Search for the cell housing the specified text and yield its (X, Y) center coordinate. 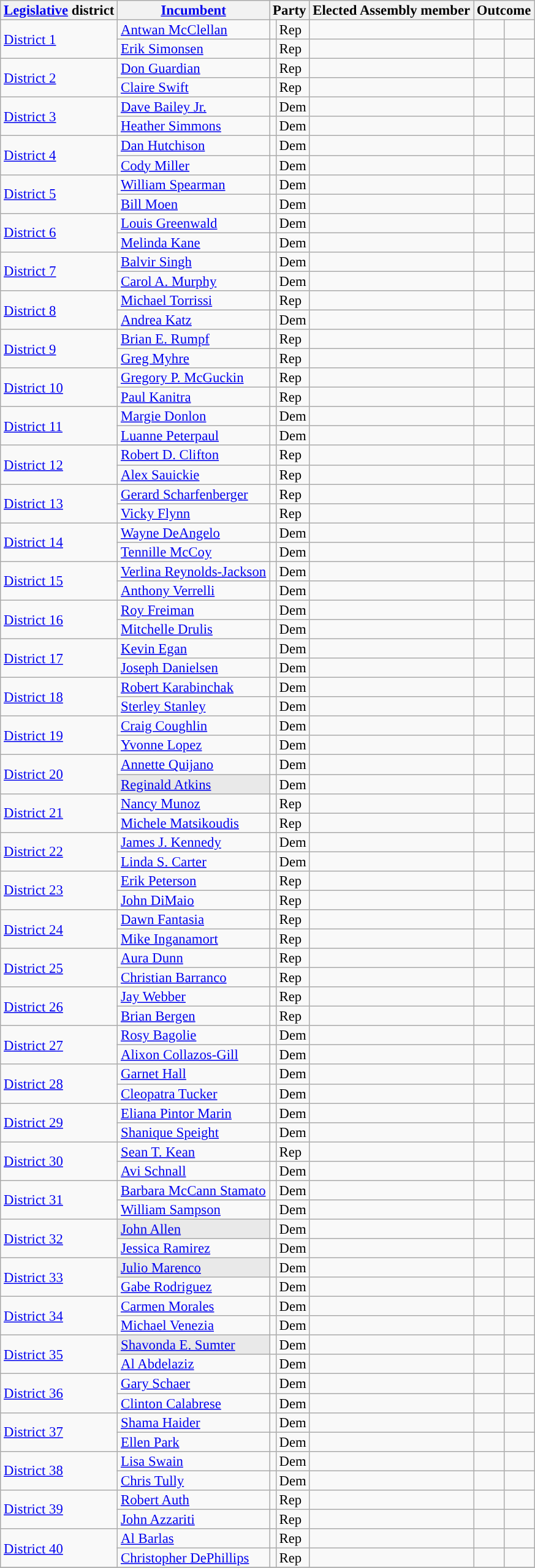
Lisa Swain (194, 1461)
Clinton Calabrese (194, 1403)
District 11 (59, 426)
Al Abdelaziz (194, 1364)
Elected Assembly member (391, 10)
Anthony Verrelli (194, 591)
Gregory P. McGuckin (194, 378)
Al Barlas (194, 1539)
Gabe Rodriguez (194, 1287)
District 6 (59, 233)
Joseph Danielsen (194, 668)
Reginald Atkins (194, 784)
Carmen Morales (194, 1307)
Aura Dunn (194, 958)
Dawn Fantasia (194, 920)
William Spearman (194, 184)
Margie Donlon (194, 416)
Outcome (504, 10)
Michael Torrissi (194, 301)
Yvonne Lopez (194, 746)
Jessica Ramirez (194, 1248)
Shama Haider (194, 1422)
District 25 (59, 967)
District 7 (59, 272)
Linda S. Carter (194, 861)
Jay Webber (194, 997)
Don Guardian (194, 69)
District 35 (59, 1354)
Party (289, 10)
District 18 (59, 697)
Verlina Reynolds-Jackson (194, 571)
Incumbent (194, 10)
John DiMaio (194, 900)
Claire Swift (194, 88)
Robert D. Clifton (194, 456)
District 28 (59, 1084)
District 12 (59, 465)
Shanique Speight (194, 1132)
District 39 (59, 1510)
District 34 (59, 1316)
District 17 (59, 659)
Garnet Hall (194, 1075)
Bill Moen (194, 204)
Eliana Pintor Marin (194, 1113)
District 33 (59, 1277)
Rosy Bagolie (194, 1035)
Shavonda E. Sumter (194, 1345)
Robert Auth (194, 1500)
Sterley Stanley (194, 707)
Robert Karabinchak (194, 688)
Mitchelle Drulis (194, 629)
District 37 (59, 1431)
District 8 (59, 310)
District 29 (59, 1123)
Chris Tully (194, 1480)
Erik Simonsen (194, 49)
Tennille McCoy (194, 552)
Dave Bailey Jr. (194, 107)
District 14 (59, 542)
Paul Kanitra (194, 397)
Antwan McClellan (194, 30)
Andrea Katz (194, 320)
Gary Schaer (194, 1384)
Heather Simmons (194, 126)
District 31 (59, 1200)
Melinda Kane (194, 242)
District 26 (59, 1007)
District 3 (59, 116)
Alex Sauickie (194, 475)
Annette Quijano (194, 765)
Carol A. Murphy (194, 281)
Wayne DeAngelo (194, 533)
District 24 (59, 929)
Erik Peterson (194, 881)
Michele Matsikoudis (194, 823)
Ellen Park (194, 1442)
Kevin Egan (194, 649)
Brian E. Rumpf (194, 339)
District 1 (59, 39)
Michael Venezia (194, 1326)
Gerard Scharfenberger (194, 494)
Mike Inganamort (194, 939)
District 21 (59, 813)
Christopher DePhillips (194, 1558)
Sean T. Kean (194, 1152)
John Allen (194, 1229)
Avi Schnall (194, 1171)
Balvir Singh (194, 262)
Brian Bergen (194, 1016)
District 38 (59, 1471)
Greg Myhre (194, 359)
Cody Miller (194, 165)
District 36 (59, 1394)
Alixon Collazos-Gill (194, 1055)
District 10 (59, 387)
Julio Marenco (194, 1268)
Roy Freiman (194, 610)
District 19 (59, 736)
Vicky Flynn (194, 513)
Barbara McCann Stamato (194, 1190)
Nancy Munoz (194, 803)
William Sampson (194, 1210)
District 15 (59, 580)
Craig Coughlin (194, 726)
District 22 (59, 851)
District 16 (59, 620)
Louis Greenwald (194, 223)
James J. Kennedy (194, 842)
Luanne Peterpaul (194, 436)
Christian Barranco (194, 978)
District 30 (59, 1161)
District 32 (59, 1238)
District 4 (59, 156)
District 2 (59, 78)
District 5 (59, 193)
Dan Hutchison (194, 146)
District 20 (59, 774)
District 13 (59, 503)
District 23 (59, 890)
District 9 (59, 349)
Cleopatra Tucker (194, 1093)
District 40 (59, 1548)
John Azzariti (194, 1519)
District 27 (59, 1045)
Legislative district (59, 10)
